Identify which cell holds the provided text, then report its [x, y] central coordinate. 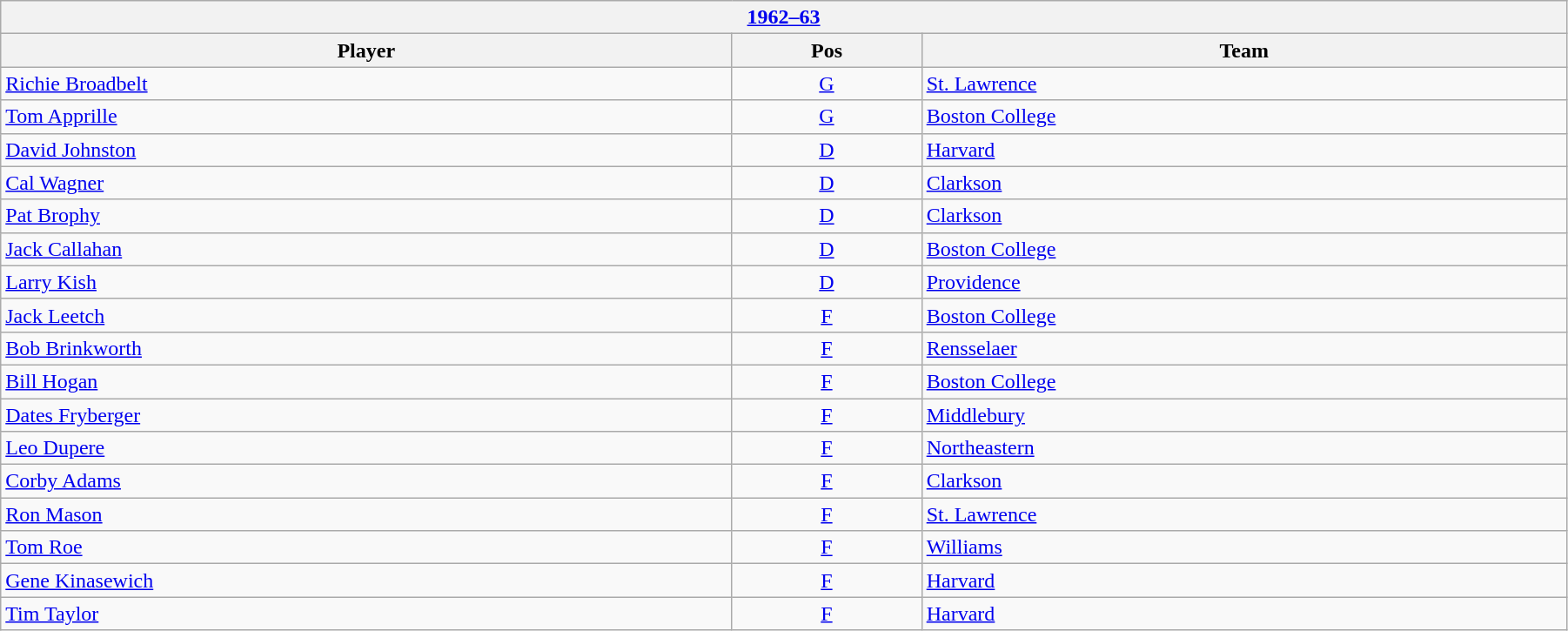
Middlebury [1244, 415]
Larry Kish [366, 282]
Gene Kinasewich [366, 581]
Providence [1244, 282]
Tom Apprille [366, 117]
Pat Brophy [366, 216]
Bill Hogan [366, 381]
Richie Broadbelt [366, 84]
Jack Callahan [366, 249]
Leo Dupere [366, 448]
Tom Roe [366, 547]
Pos [827, 50]
Williams [1244, 547]
Jack Leetch [366, 315]
Dates Fryberger [366, 415]
1962–63 [784, 17]
Tim Taylor [366, 614]
Player [366, 50]
Northeastern [1244, 448]
David Johnston [366, 150]
Corby Adams [366, 481]
Bob Brinkworth [366, 348]
Cal Wagner [366, 183]
Team [1244, 50]
Rensselaer [1244, 348]
Ron Mason [366, 514]
